Capture the cell that displays the provided text and extract its [x, y] central coordinate. 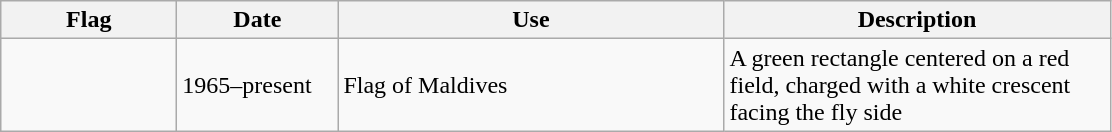
Description [917, 20]
Flag [89, 20]
A green rectangle centered on a red field, charged with a white crescent facing the fly side [917, 85]
Date [258, 20]
1965–present [258, 85]
Flag of Maldives [531, 85]
Use [531, 20]
